Provide the [X, Y] coordinate of the cell's center where the given text is located.  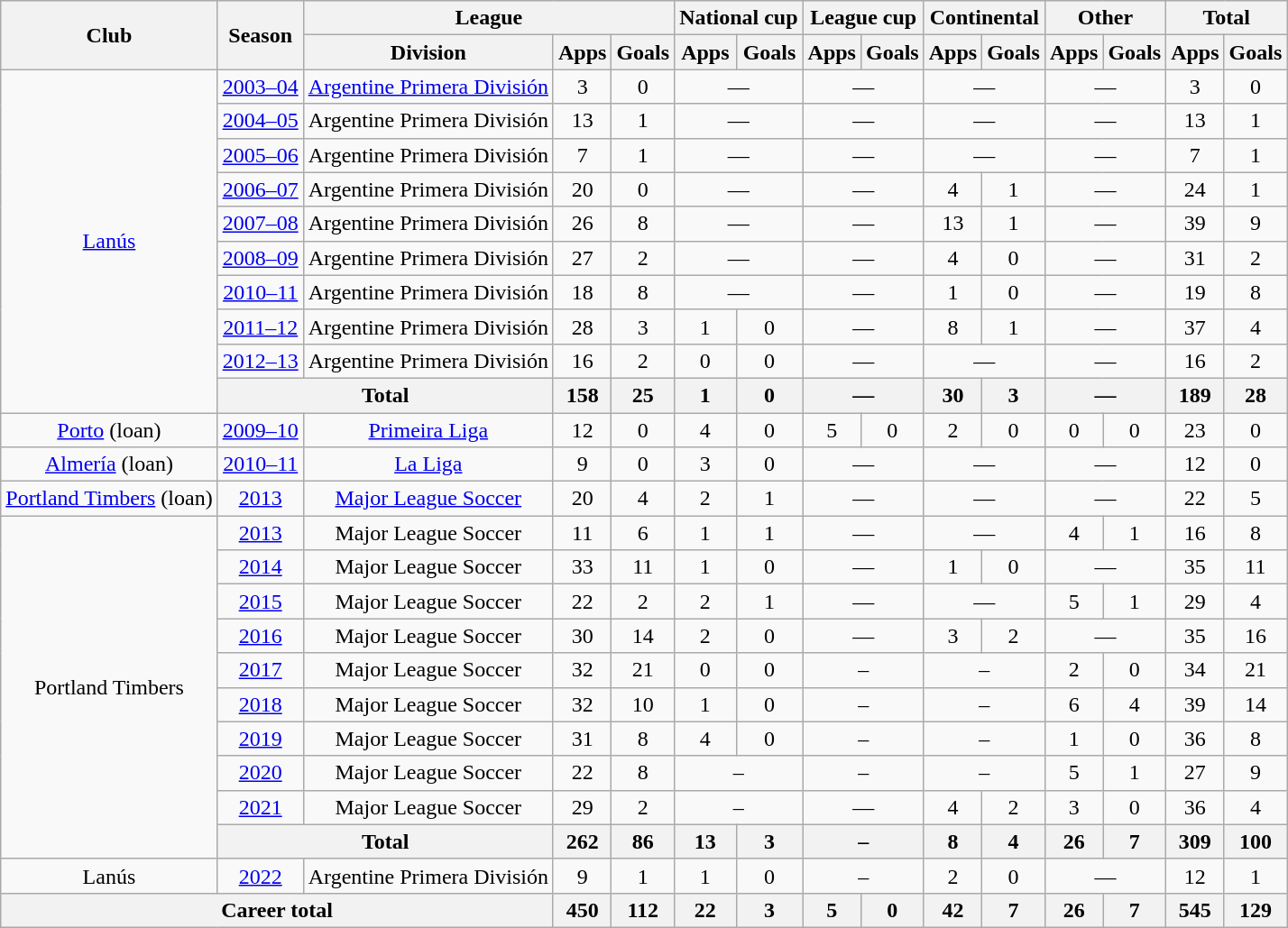
309 [1195, 841]
2003–04 [260, 87]
Continental [984, 18]
2012–13 [260, 361]
450 [582, 910]
2021 [260, 807]
19 [1195, 292]
Portland Timbers [109, 687]
10 [643, 704]
Career total [278, 910]
33 [582, 567]
2018 [260, 704]
Portland Timbers (loan) [109, 499]
Division [428, 52]
Porto (loan) [109, 430]
Other [1105, 18]
158 [582, 395]
262 [582, 841]
2006–07 [260, 189]
2014 [260, 567]
2007–08 [260, 224]
National cup [739, 18]
86 [643, 841]
34 [1195, 670]
La Liga [428, 464]
Season [260, 35]
Club [109, 35]
2016 [260, 636]
2017 [260, 670]
2015 [260, 602]
2020 [260, 773]
100 [1256, 841]
42 [952, 910]
League cup [863, 18]
23 [1195, 430]
112 [643, 910]
Almería (loan) [109, 464]
2019 [260, 739]
37 [1195, 326]
2004–05 [260, 121]
2008–09 [260, 258]
18 [582, 292]
24 [1195, 189]
25 [643, 395]
2009–10 [260, 430]
129 [1256, 910]
545 [1195, 910]
Primeira Liga [428, 430]
2022 [260, 876]
2005–06 [260, 155]
League [489, 18]
2011–12 [260, 326]
189 [1195, 395]
